Detect which cell encompasses the target text, then output its [X, Y] center coordinate. 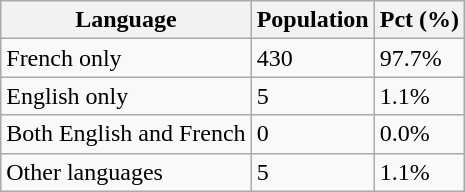
Population [312, 20]
Both English and French [126, 134]
0 [312, 134]
French only [126, 58]
Other languages [126, 172]
0.0% [419, 134]
97.7% [419, 58]
430 [312, 58]
English only [126, 96]
Language [126, 20]
Pct (%) [419, 20]
